Scan for the cell matching the given text and deliver its [X, Y] coordinate at center. 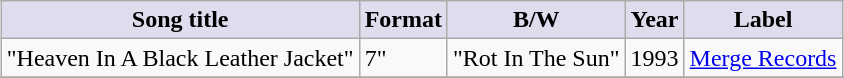
Label [763, 20]
"Rot In The Sun" [536, 58]
Merge Records [763, 58]
7" [403, 58]
"Heaven In A Black Leather Jacket" [180, 58]
Song title [180, 20]
Format [403, 20]
Year [654, 20]
1993 [654, 58]
B/W [536, 20]
